Capture the cell that displays the provided text and extract its (x, y) central coordinate. 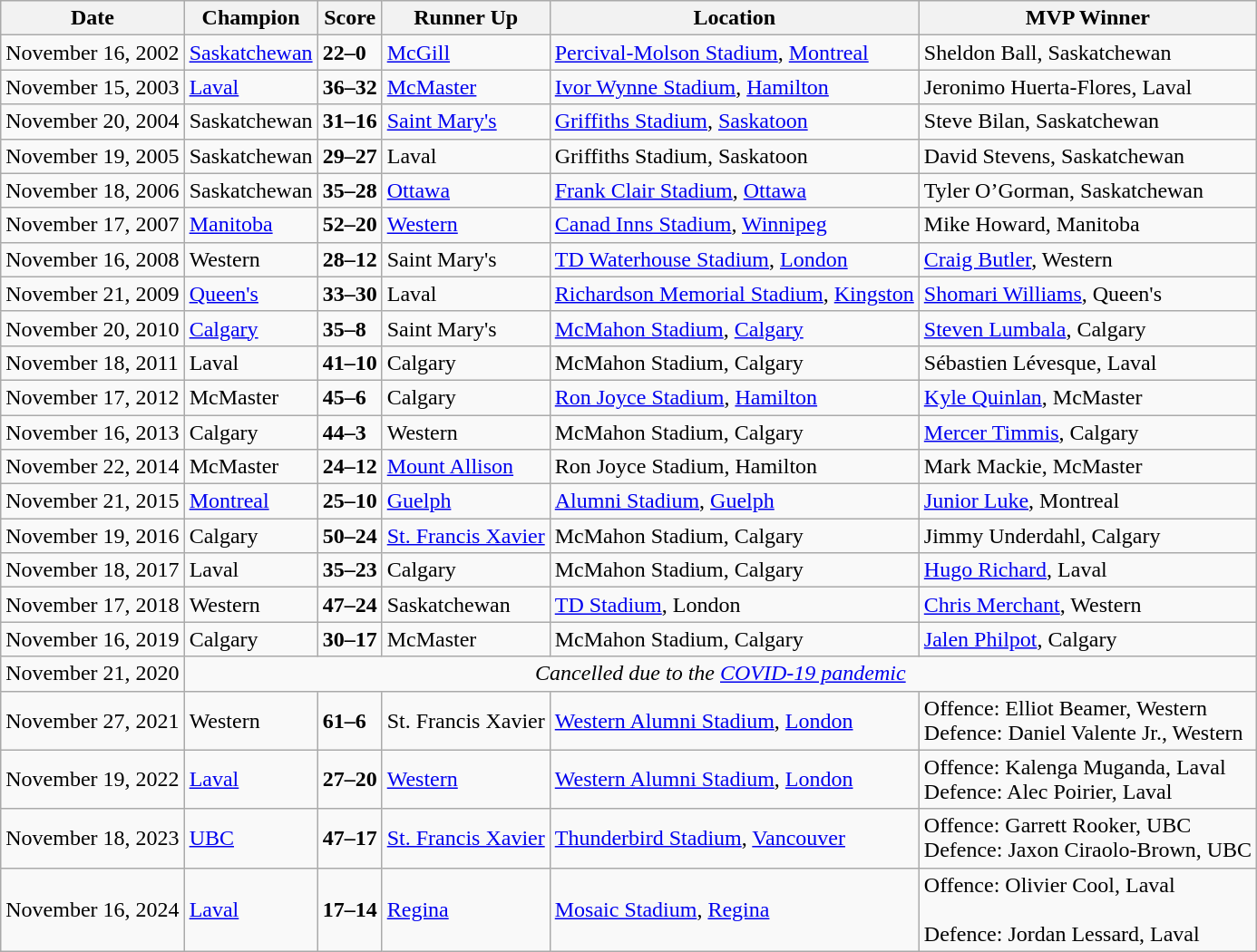
November 19, 2016 (93, 536)
Cancelled due to the COVID-19 pandemic (720, 674)
27–20 (350, 780)
TD Stadium, London (735, 605)
24–12 (350, 467)
Date (93, 18)
Frank Clair Stadium, Ottawa (735, 190)
Junior Luke, Montreal (1087, 501)
November 19, 2005 (93, 156)
November 16, 2019 (93, 639)
November 17, 2012 (93, 397)
Queen's (250, 294)
McGill (466, 53)
November 16, 2013 (93, 432)
28–12 (350, 259)
November 17, 2007 (93, 225)
November 16, 2024 (93, 909)
Ivor Wynne Stadium, Hamilton (735, 87)
November 18, 2023 (93, 838)
Jalen Philpot, Calgary (1087, 639)
44–3 (350, 432)
Location (735, 18)
25–10 (350, 501)
45–6 (350, 397)
Sébastien Lévesque, Laval (1087, 363)
35–23 (350, 570)
November 21, 2009 (93, 294)
36–32 (350, 87)
November 20, 2004 (93, 121)
November 27, 2021 (93, 720)
52–20 (350, 225)
Offence: Garrett Rooker, UBCDefence: Jaxon Ciraolo-Brown, UBC (1087, 838)
November 18, 2017 (93, 570)
Ottawa (466, 190)
Regina (466, 909)
Champion (250, 18)
Alumni Stadium, Guelph (735, 501)
Chris Merchant, Western (1087, 605)
47–24 (350, 605)
Tyler O’Gorman, Saskatchewan (1087, 190)
Offence: Olivier Cool, LavalDefence: Jordan Lessard, Laval (1087, 909)
Jeronimo Huerta-Flores, Laval (1087, 87)
November 16, 2008 (93, 259)
Richardson Memorial Stadium, Kingston (735, 294)
Runner Up (466, 18)
Jimmy Underdahl, Calgary (1087, 536)
Shomari Williams, Queen's (1087, 294)
November 17, 2018 (93, 605)
Steve Bilan, Saskatchewan (1087, 121)
35–8 (350, 328)
Manitoba (250, 225)
November 19, 2022 (93, 780)
UBC (250, 838)
Mercer Timmis, Calgary (1087, 432)
November 20, 2010 (93, 328)
Mark Mackie, McMaster (1087, 467)
17–14 (350, 909)
35–28 (350, 190)
30–17 (350, 639)
29–27 (350, 156)
November 18, 2006 (93, 190)
Craig Butler, Western (1087, 259)
Mike Howard, Manitoba (1087, 225)
November 21, 2020 (93, 674)
61–6 (350, 720)
Mosaic Stadium, Regina (735, 909)
November 16, 2002 (93, 53)
Offence: Elliot Beamer, WesternDefence: Daniel Valente Jr., Western (1087, 720)
Score (350, 18)
Hugo Richard, Laval (1087, 570)
31–16 (350, 121)
November 18, 2011 (93, 363)
Steven Lumbala, Calgary (1087, 328)
Mount Allison (466, 467)
33–30 (350, 294)
David Stevens, Saskatchewan (1087, 156)
TD Waterhouse Stadium, London (735, 259)
Thunderbird Stadium, Vancouver (735, 838)
November 22, 2014 (93, 467)
Offence: Kalenga Muganda, LavalDefence: Alec Poirier, Laval (1087, 780)
Canad Inns Stadium, Winnipeg (735, 225)
41–10 (350, 363)
Percival-Molson Stadium, Montreal (735, 53)
47–17 (350, 838)
MVP Winner (1087, 18)
Kyle Quinlan, McMaster (1087, 397)
November 15, 2003 (93, 87)
November 21, 2015 (93, 501)
22–0 (350, 53)
Montreal (250, 501)
50–24 (350, 536)
Sheldon Ball, Saskatchewan (1087, 53)
Guelph (466, 501)
